Find where the given text appears and provide that cell's center as (X, Y) coordinate. 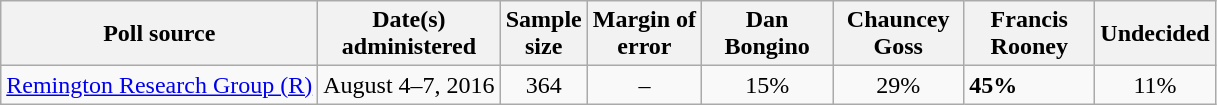
FrancisRooney (1030, 34)
Samplesize (544, 34)
ChaunceyGoss (898, 34)
364 (544, 85)
August 4–7, 2016 (409, 85)
DanBongino (768, 34)
11% (1155, 85)
45% (1030, 85)
15% (768, 85)
Undecided (1155, 34)
29% (898, 85)
– (644, 85)
Poll source (160, 34)
Date(s)administered (409, 34)
Margin oferror (644, 34)
Remington Research Group (R) (160, 85)
